From the cell containing the given text, extract its center point as [X, Y] coordinate. 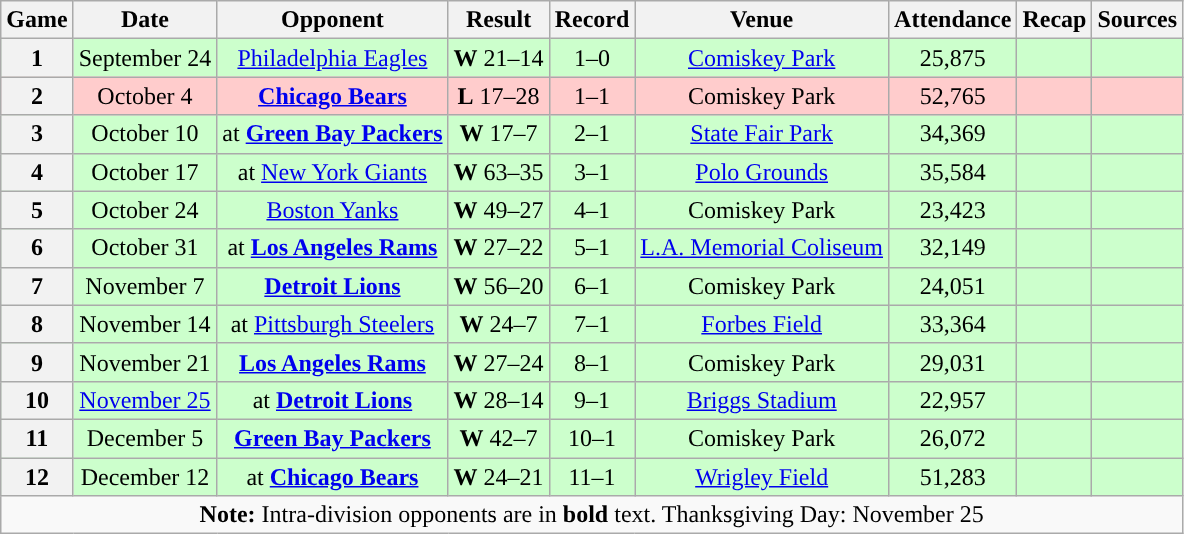
33,364 [953, 324]
Date [145, 20]
W 49–27 [498, 210]
34,369 [953, 134]
1–1 [592, 96]
8–1 [592, 362]
2 [37, 96]
Attendance [953, 20]
Sources [1138, 20]
December 12 [145, 477]
6 [37, 248]
52,765 [953, 96]
at Pittsburgh Steelers [332, 324]
8 [37, 324]
3 [37, 134]
26,072 [953, 438]
W 27–22 [498, 248]
Record [592, 20]
35,584 [953, 172]
2–1 [592, 134]
1–0 [592, 58]
State Fair Park [762, 134]
Detroit Lions [332, 286]
Result [498, 20]
at Los Angeles Rams [332, 248]
9–1 [592, 400]
9 [37, 362]
Game [37, 20]
at New York Giants [332, 172]
Note: Intra-division opponents are in bold text. Thanksgiving Day: November 25 [592, 515]
10–1 [592, 438]
12 [37, 477]
6–1 [592, 286]
7 [37, 286]
Boston Yanks [332, 210]
November 21 [145, 362]
at Chicago Bears [332, 477]
23,423 [953, 210]
11 [37, 438]
November 25 [145, 400]
Recap [1054, 20]
Polo Grounds [762, 172]
4 [37, 172]
November 14 [145, 324]
Opponent [332, 20]
December 5 [145, 438]
5–1 [592, 248]
Chicago Bears [332, 96]
October 17 [145, 172]
November 7 [145, 286]
October 24 [145, 210]
October 31 [145, 248]
W 28–14 [498, 400]
W 21–14 [498, 58]
W 17–7 [498, 134]
32,149 [953, 248]
51,283 [953, 477]
22,957 [953, 400]
4–1 [592, 210]
W 24–21 [498, 477]
L.A. Memorial Coliseum [762, 248]
7–1 [592, 324]
Philadelphia Eagles [332, 58]
W 27–24 [498, 362]
29,031 [953, 362]
Briggs Stadium [762, 400]
W 63–35 [498, 172]
Los Angeles Rams [332, 362]
11–1 [592, 477]
at Green Bay Packers [332, 134]
W 42–7 [498, 438]
W 56–20 [498, 286]
W 24–7 [498, 324]
5 [37, 210]
1 [37, 58]
10 [37, 400]
24,051 [953, 286]
September 24 [145, 58]
at Detroit Lions [332, 400]
Forbes Field [762, 324]
October 10 [145, 134]
3–1 [592, 172]
25,875 [953, 58]
October 4 [145, 96]
Wrigley Field [762, 477]
Green Bay Packers [332, 438]
Venue [762, 20]
L 17–28 [498, 96]
